Identify which cell holds the provided text, then report its (x, y) central coordinate. 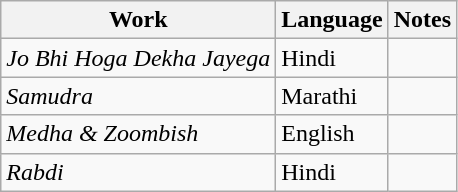
Language (332, 20)
Marathi (332, 96)
Jo Bhi Hoga Dekha Jayega (138, 58)
Rabdi (138, 172)
Notes (422, 20)
English (332, 134)
Samudra (138, 96)
Work (138, 20)
Medha & Zoombish (138, 134)
